Determine the [x, y] coordinate at the center of the cell enclosing the given text.  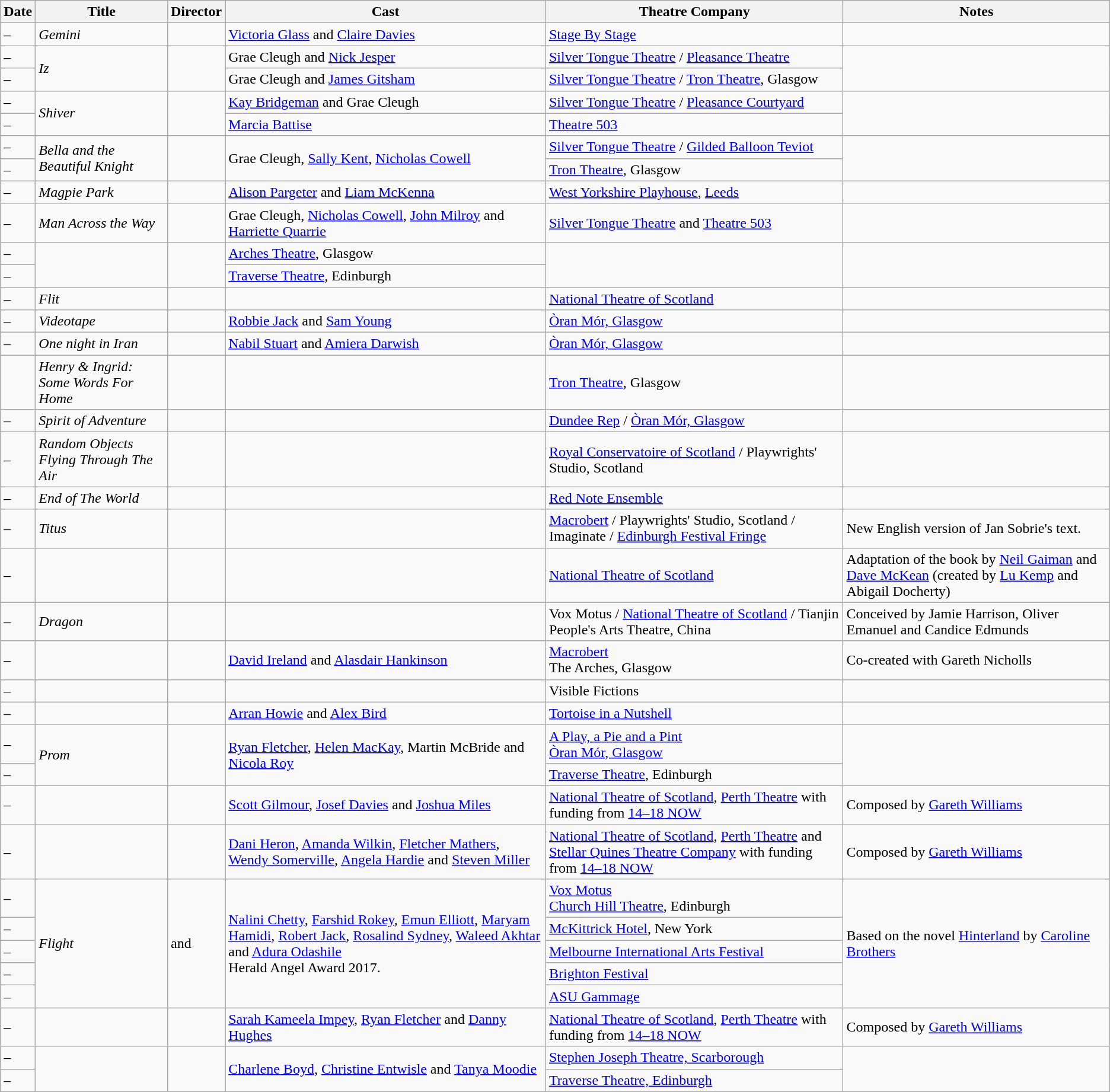
Royal Conservatoire of Scotland / Playwrights' Studio, Scotland [694, 459]
Date [18, 12]
David Ireland and Alasdair Hankinson [385, 660]
Videotape [102, 321]
Vox Motus / National Theatre of Scotland / Tianjin People's Arts Theatre, China [694, 621]
Dani Heron, Amanda Wilkin, Fletcher Mathers, Wendy Somerville, Angela Hardie and Steven Miller [385, 851]
Shiver [102, 113]
Grae Cleugh and James Gitsham [385, 79]
Based on the novel Hinterland by Caroline Brothers [976, 944]
Grae Cleugh and Nick Jesper [385, 57]
Vox MotusChurch Hill Theatre, Edinburgh [694, 899]
Prom [102, 755]
Notes [976, 12]
Flight [102, 944]
Theatre Company [694, 12]
Title [102, 12]
Scott Gilmour, Josef Davies and Joshua Miles [385, 805]
Robbie Jack and Sam Young [385, 321]
McKittrick Hotel, New York [694, 929]
West Yorkshire Playhouse, Leeds [694, 192]
Grae Cleugh, Sally Kent, Nicholas Cowell [385, 158]
Nabil Stuart and Amiera Darwish [385, 344]
Co-created with Gareth Nicholls [976, 660]
Ryan Fletcher, Helen MacKay, Martin McBride and Nicola Roy [385, 755]
Henry & Ingrid: Some Words For Home [102, 382]
and [196, 944]
Arran Howie and Alex Bird [385, 713]
Silver Tongue Theatre / Gilded Balloon Teviot [694, 147]
Flit [102, 298]
A Play, a Pie and a PintÒran Mór, Glasgow [694, 743]
Silver Tongue Theatre / Pleasance Theatre [694, 57]
Silver Tongue Theatre / Pleasance Courtyard [694, 102]
Alison Pargeter and Liam McKenna [385, 192]
Conceived by Jamie Harrison, Oliver Emanuel and Candice Edmunds [976, 621]
Bella and the Beautiful Knight [102, 158]
Spirit of Adventure [102, 421]
End of The World [102, 498]
Cast [385, 12]
Random Objects Flying Through The Air [102, 459]
Silver Tongue Theatre and Theatre 503 [694, 223]
Silver Tongue Theatre / Tron Theatre, Glasgow [694, 79]
Sarah Kameela Impey, Ryan Fletcher and Danny Hughes [385, 1027]
Iz [102, 68]
Man Across the Way [102, 223]
One night in Iran [102, 344]
Gemini [102, 34]
National Theatre of Scotland, Perth Theatre and Stellar Quines Theatre Company with funding from 14–18 NOW [694, 851]
Stage By Stage [694, 34]
Macrobert / Playwrights' Studio, Scotland / Imaginate / Edinburgh Festival Fringe [694, 529]
New English version of Jan Sobrie's text. [976, 529]
Visible Fictions [694, 691]
Marcia Battise [385, 124]
Arches Theatre, Glasgow [385, 253]
MacrobertThe Arches, Glasgow [694, 660]
Red Note Ensemble [694, 498]
Nalini Chetty, Farshid Rokey, Emun Elliott, Maryam Hamidi, Robert Jack, Rosalind Sydney, Waleed Akhtar and Adura OdashileHerald Angel Award 2017. [385, 944]
Titus [102, 529]
Brighton Festival [694, 974]
Magpie Park [102, 192]
Tortoise in a Nutshell [694, 713]
Charlene Boyd, Christine Entwisle and Tanya Moodie [385, 1069]
Grae Cleugh, Nicholas Cowell, John Milroy and Harriette Quarrie [385, 223]
Adaptation of the book by Neil Gaiman and Dave McKean (created by Lu Kemp and Abigail Docherty) [976, 575]
Dundee Rep / Òran Mór, Glasgow [694, 421]
Dragon [102, 621]
Theatre 503 [694, 124]
Stephen Joseph Theatre, Scarborough [694, 1058]
Melbourne International Arts Festival [694, 951]
ASU Gammage [694, 997]
Victoria Glass and Claire Davies [385, 34]
Kay Bridgeman and Grae Cleugh [385, 102]
Director [196, 12]
